Return (x, y) of the center of cell containing provided text 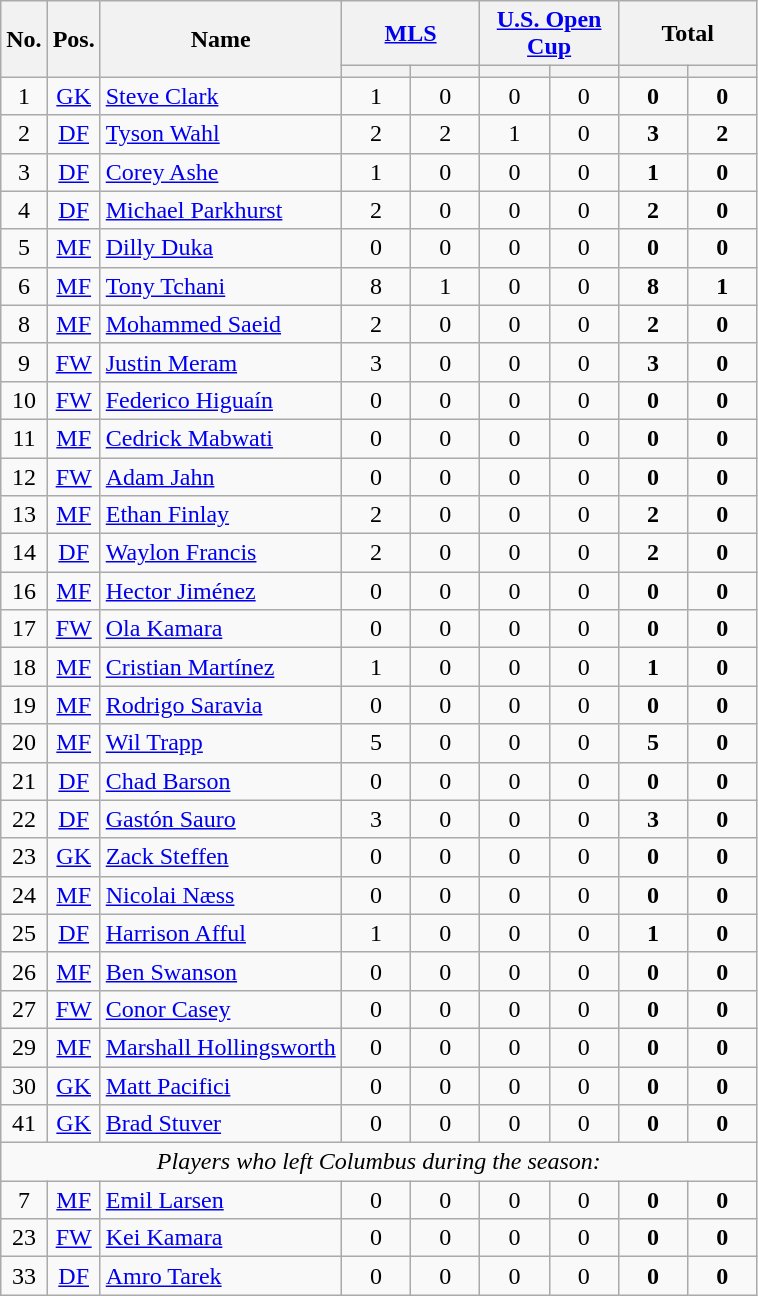
Tyson Wahl (220, 134)
Corey Ashe (220, 172)
18 (24, 667)
12 (24, 477)
Gastón Sauro (220, 819)
Matt Pacifici (220, 1085)
29 (24, 1047)
19 (24, 705)
9 (24, 362)
20 (24, 743)
Ola Kamara (220, 629)
Wil Trapp (220, 743)
Dilly Duka (220, 248)
7 (24, 1200)
Marshall Hollingsworth (220, 1047)
Harrison Afful (220, 933)
22 (24, 819)
Nicolai Næss (220, 895)
Rodrigo Saravia (220, 705)
No. (24, 39)
11 (24, 438)
6 (24, 286)
16 (24, 591)
Michael Parkhurst (220, 210)
4 (24, 210)
Mohammed Saeid (220, 324)
Total (688, 34)
U.S. Open Cup (550, 34)
Steve Clark (220, 96)
Waylon Francis (220, 553)
Amro Tarek (220, 1276)
17 (24, 629)
Chad Barson (220, 781)
Hector Jiménez (220, 591)
Justin Meram (220, 362)
Tony Tchani (220, 286)
25 (24, 933)
26 (24, 971)
Adam Jahn (220, 477)
33 (24, 1276)
Conor Casey (220, 1009)
Brad Stuver (220, 1124)
41 (24, 1124)
Cedrick Mabwati (220, 438)
14 (24, 553)
30 (24, 1085)
Federico Higuaín (220, 400)
13 (24, 515)
27 (24, 1009)
Players who left Columbus during the season: (379, 1162)
Kei Kamara (220, 1238)
10 (24, 400)
Ethan Finlay (220, 515)
MLS (410, 34)
Emil Larsen (220, 1200)
24 (24, 895)
Zack Steffen (220, 857)
Name (220, 39)
Pos. (74, 39)
21 (24, 781)
Cristian Martínez (220, 667)
Ben Swanson (220, 971)
